Locate the cell with the specified text and output its (x, y) center coordinate. 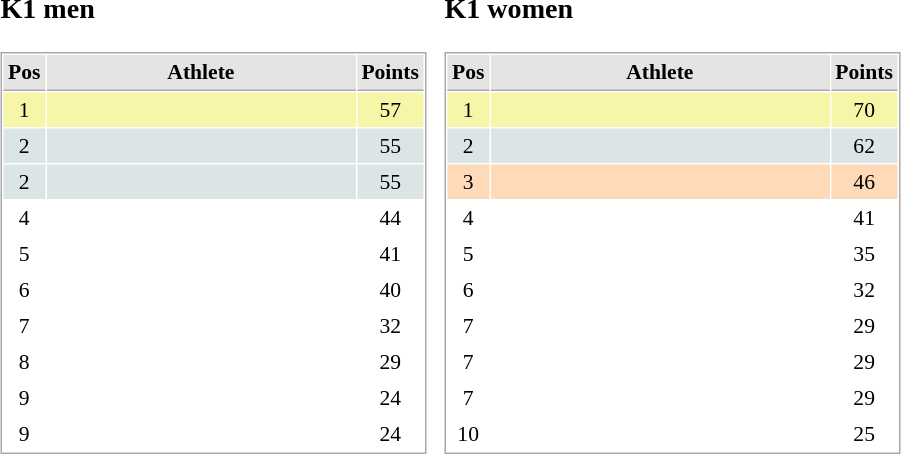
25 (864, 434)
46 (864, 182)
40 (390, 290)
3 (468, 182)
44 (390, 218)
35 (864, 254)
62 (864, 146)
57 (390, 110)
8 (24, 362)
70 (864, 110)
10 (468, 434)
